Output the [X, Y] coordinate of the center of the cell containing the given text.  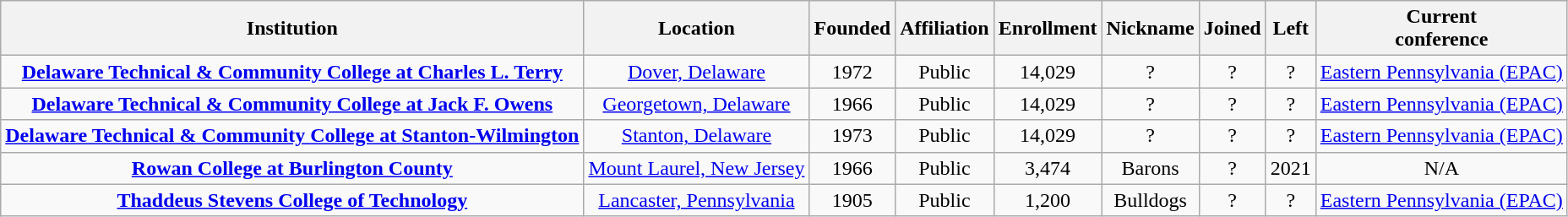
Affiliation [945, 29]
1,200 [1048, 200]
1972 [852, 72]
Bulldogs [1151, 200]
Nickname [1151, 29]
3,474 [1048, 168]
Location [696, 29]
Rowan College at Burlington County [292, 168]
Dover, Delaware [696, 72]
Thaddeus Stevens College of Technology [292, 200]
Founded [852, 29]
Georgetown, Delaware [696, 104]
Joined [1232, 29]
1905 [852, 200]
Delaware Technical & Community College at Charles L. Terry [292, 72]
Enrollment [1048, 29]
Mount Laurel, New Jersey [696, 168]
2021 [1291, 168]
Left [1291, 29]
Currentconference [1441, 29]
Institution [292, 29]
1973 [852, 136]
Stanton, Delaware [696, 136]
Barons [1151, 168]
Delaware Technical & Community College at Stanton-Wilmington [292, 136]
Lancaster, Pennsylvania [696, 200]
N/A [1441, 168]
Delaware Technical & Community College at Jack F. Owens [292, 104]
